Detect which cell encompasses the target text, then output its [X, Y] center coordinate. 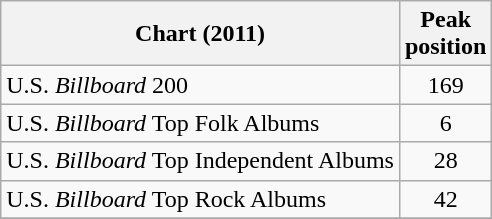
U.S. Billboard 200 [200, 85]
Peakposition [445, 34]
28 [445, 161]
U.S. Billboard Top Independent Albums [200, 161]
Chart (2011) [200, 34]
U.S. Billboard Top Folk Albums [200, 123]
U.S. Billboard Top Rock Albums [200, 199]
42 [445, 199]
169 [445, 85]
6 [445, 123]
